Determine the (X, Y) coordinate at the center of the cell enclosing the given text.  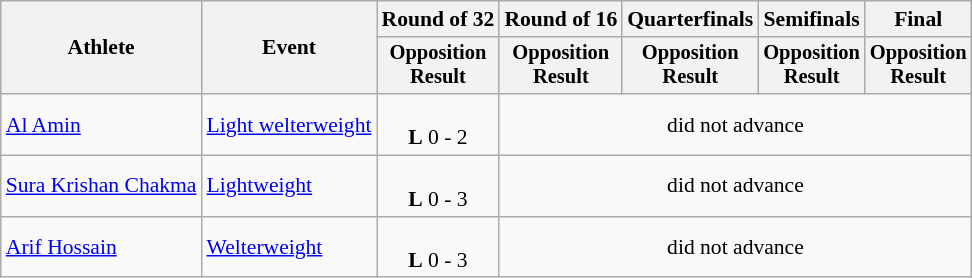
Sura Krishan Chakma (102, 186)
Welterweight (290, 248)
Event (290, 48)
Final (918, 19)
Quarterfinals (690, 19)
Athlete (102, 48)
Al Amin (102, 124)
Light welterweight (290, 124)
L 0 - 2 (438, 124)
Arif Hossain (102, 248)
Lightweight (290, 186)
Round of 32 (438, 19)
Semifinals (812, 19)
Round of 16 (560, 19)
